Extract the (X, Y) coordinate from the center of the cell holding the provided text.  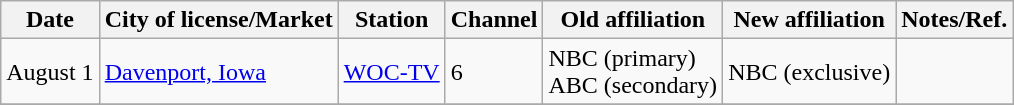
NBC (primary) ABC (secondary) (633, 72)
Date (50, 20)
Davenport, Iowa (218, 72)
WOC-TV (392, 72)
August 1 (50, 72)
6 (494, 72)
Notes/Ref. (954, 20)
City of license/Market (218, 20)
Station (392, 20)
New affiliation (810, 20)
Old affiliation (633, 20)
NBC (exclusive) (810, 72)
Channel (494, 20)
